Scan for the cell matching the given text and deliver its (X, Y) coordinate at center. 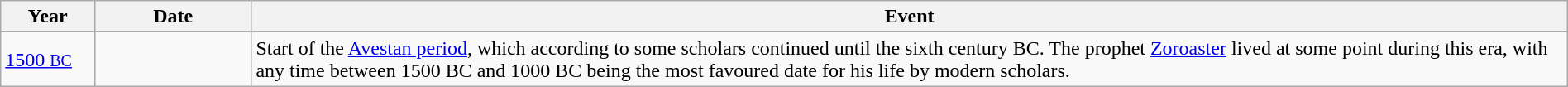
Year (48, 17)
Event (910, 17)
Date (172, 17)
1500 BC (48, 60)
